Return the (X, Y) coordinate for the center point of the cell that contains the specified text.  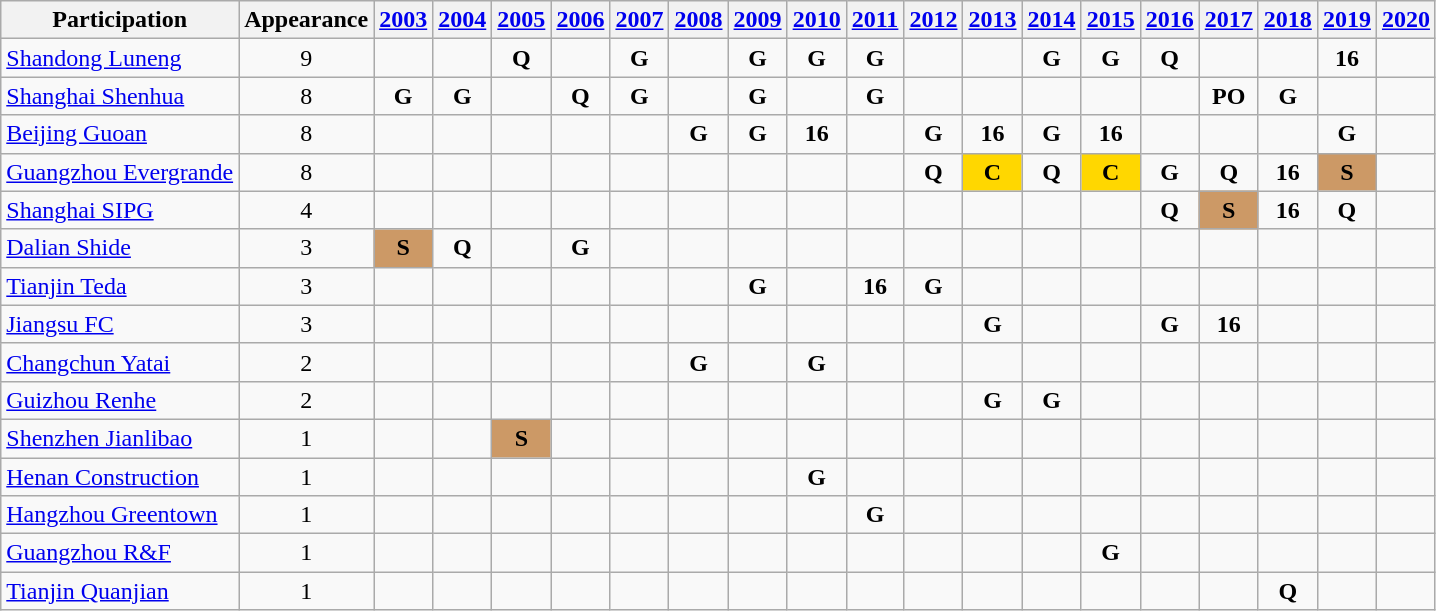
2018 (1288, 20)
Shenzhen Jianlibao (120, 438)
Dalian Shide (120, 248)
2016 (1170, 20)
2009 (758, 20)
Participation (120, 20)
2017 (1228, 20)
Changchun Yatai (120, 362)
2015 (1110, 20)
2004 (462, 20)
9 (306, 58)
Guizhou Renhe (120, 400)
2010 (816, 20)
Beijing Guoan (120, 134)
Shandong Luneng (120, 58)
Tianjin Teda (120, 286)
Shanghai SIPG (120, 210)
Shanghai Shenhua (120, 96)
Appearance (306, 20)
Jiangsu FC (120, 324)
2003 (404, 20)
Tianjin Quanjian (120, 591)
2013 (992, 20)
2006 (580, 20)
2019 (1346, 20)
2011 (875, 20)
PO (1228, 96)
Guangzhou Evergrande (120, 172)
2014 (1052, 20)
Hangzhou Greentown (120, 515)
2012 (934, 20)
2020 (1406, 20)
4 (306, 210)
Guangzhou R&F (120, 553)
2008 (698, 20)
2005 (522, 20)
Henan Construction (120, 477)
2007 (640, 20)
